Identify which cell holds the provided text, then report its (X, Y) central coordinate. 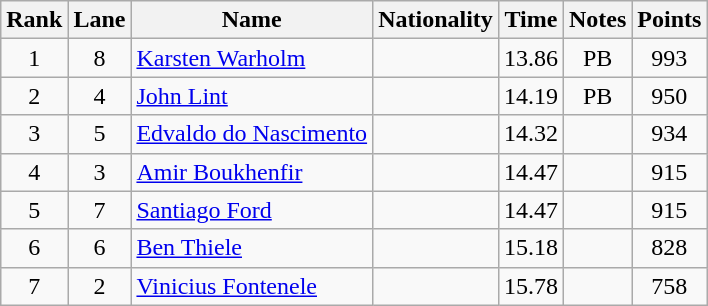
Amir Boukhenfir (252, 172)
Santiago Ford (252, 210)
15.78 (530, 286)
15.18 (530, 248)
Nationality (436, 20)
Ben Thiele (252, 248)
13.86 (530, 58)
1 (34, 58)
John Lint (252, 96)
Edvaldo do Nascimento (252, 134)
Vinicius Fontenele (252, 286)
Time (530, 20)
Name (252, 20)
Notes (597, 20)
Lane (100, 20)
828 (670, 248)
950 (670, 96)
Points (670, 20)
Rank (34, 20)
14.19 (530, 96)
934 (670, 134)
993 (670, 58)
8 (100, 58)
758 (670, 286)
Karsten Warholm (252, 58)
14.32 (530, 134)
